Provide the [x, y] coordinate of the cell's center where the given text is located.  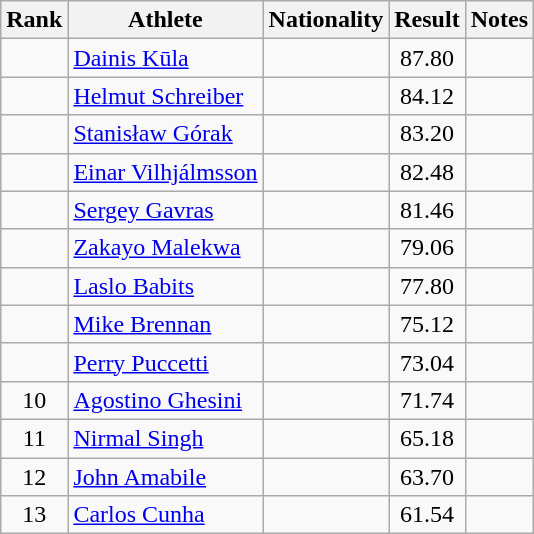
84.12 [427, 96]
65.18 [427, 438]
63.70 [427, 477]
87.80 [427, 58]
81.46 [427, 210]
Nationality [326, 20]
Einar Vilhjálmsson [166, 172]
Notes [499, 20]
79.06 [427, 248]
12 [34, 477]
71.74 [427, 400]
Carlos Cunha [166, 515]
Mike Brennan [166, 324]
Nirmal Singh [166, 438]
Zakayo Malekwa [166, 248]
Agostino Ghesini [166, 400]
Helmut Schreiber [166, 96]
10 [34, 400]
83.20 [427, 134]
Result [427, 20]
Dainis Kūla [166, 58]
Sergey Gavras [166, 210]
11 [34, 438]
77.80 [427, 286]
13 [34, 515]
61.54 [427, 515]
John Amabile [166, 477]
Athlete [166, 20]
73.04 [427, 362]
Stanisław Górak [166, 134]
75.12 [427, 324]
Perry Puccetti [166, 362]
Laslo Babits [166, 286]
Rank [34, 20]
82.48 [427, 172]
